Extract the [x, y] coordinate from the center of the cell holding the provided text.  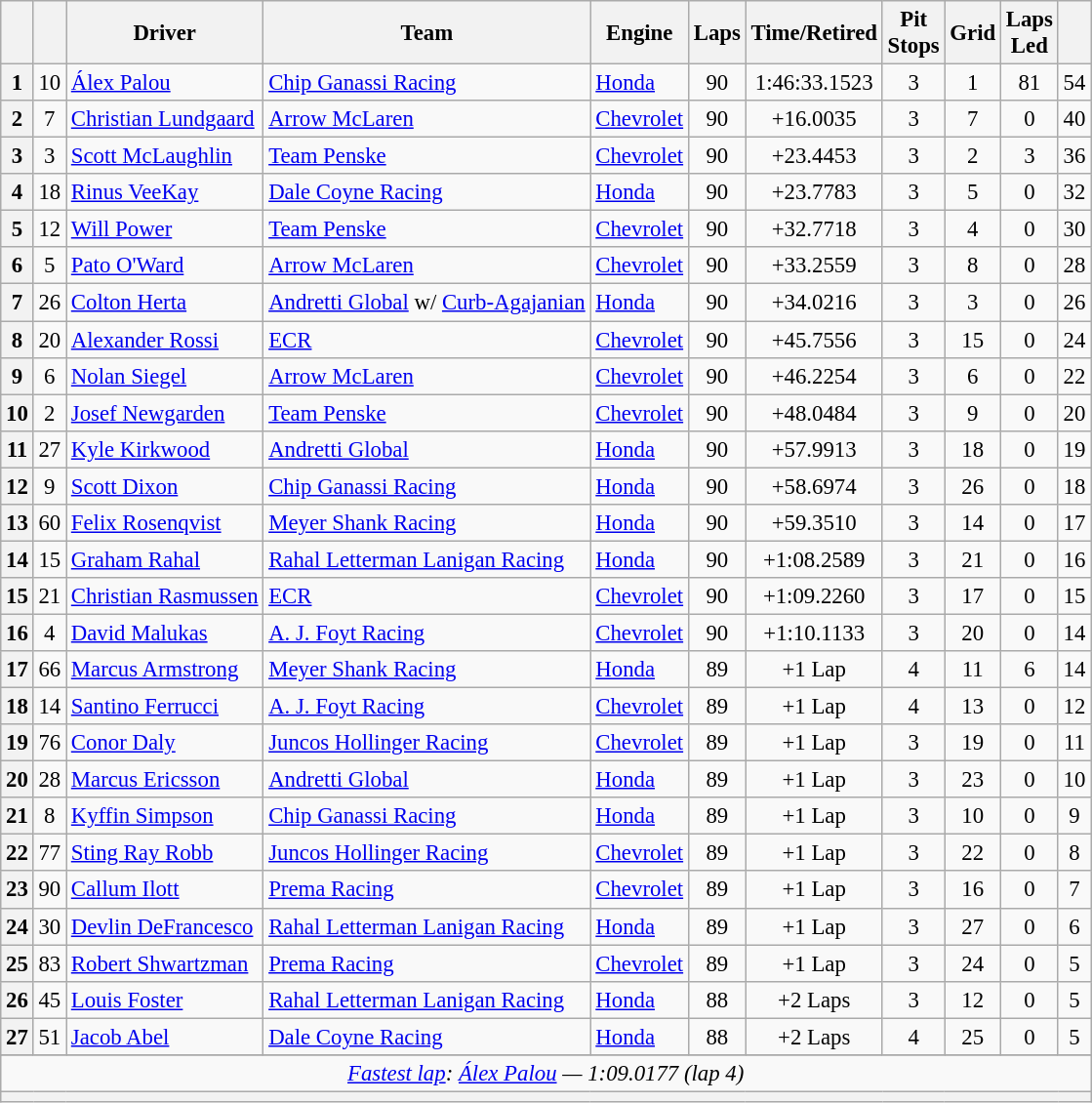
+59.3510 [814, 523]
Robert Shwartzman [165, 963]
60 [49, 523]
Santino Ferrucci [165, 707]
Andretti Global w/ Curb-Agajanian [427, 303]
Kyffin Simpson [165, 816]
Marcus Ericsson [165, 780]
76 [49, 743]
Nolan Siegel [165, 376]
Christian Rasmussen [165, 596]
+23.7783 [814, 192]
+58.6974 [814, 486]
+16.0035 [814, 119]
66 [49, 670]
83 [49, 963]
Fastest lap: Álex Palou — 1:09.0177 (lap 4) [546, 1074]
Felix Rosenqvist [165, 523]
PitStops [913, 33]
45 [49, 1000]
77 [49, 853]
36 [1073, 156]
Colton Herta [165, 303]
Jacob Abel [165, 1037]
Alexander Rossi [165, 340]
Marcus Armstrong [165, 670]
Will Power [165, 229]
Graham Rahal [165, 559]
+46.2254 [814, 376]
Conor Daly [165, 743]
David Malukas [165, 633]
54 [1073, 83]
Devlin DeFrancesco [165, 926]
+57.9913 [814, 449]
Laps [716, 33]
+34.0216 [814, 303]
32 [1073, 192]
Sting Ray Robb [165, 853]
+33.2559 [814, 266]
LapsLed [1029, 33]
1:46:33.1523 [814, 83]
+1:08.2589 [814, 559]
Louis Foster [165, 1000]
81 [1029, 83]
Engine [639, 33]
+32.7718 [814, 229]
Callum Ilott [165, 890]
+1:10.1133 [814, 633]
Josef Newgarden [165, 413]
Rinus VeeKay [165, 192]
+48.0484 [814, 413]
+1:09.2260 [814, 596]
Pato O'Ward [165, 266]
Álex Palou [165, 83]
40 [1073, 119]
Kyle Kirkwood [165, 449]
Driver [165, 33]
Christian Lundgaard [165, 119]
Scott McLaughlin [165, 156]
+45.7556 [814, 340]
Grid [972, 33]
51 [49, 1037]
Team [427, 33]
+23.4453 [814, 156]
Time/Retired [814, 33]
Scott Dixon [165, 486]
